Locate the cell with the specified text and output its [X, Y] center coordinate. 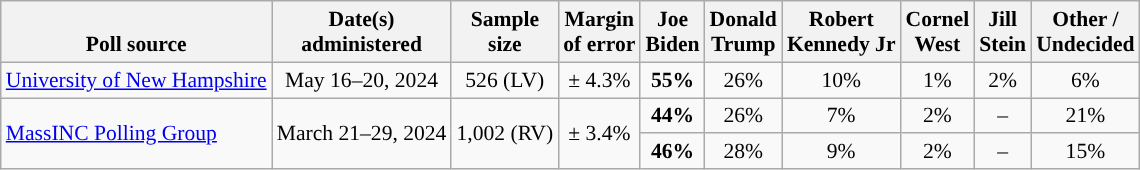
9% [842, 152]
DonaldTrump [744, 32]
Other /Undecided [1085, 32]
± 4.3% [599, 80]
44% [672, 116]
21% [1085, 116]
Marginof error [599, 32]
JillStein [1002, 32]
526 (LV) [504, 80]
Samplesize [504, 32]
28% [744, 152]
1,002 (RV) [504, 134]
46% [672, 152]
10% [842, 80]
MassINC Polling Group [136, 134]
RobertKennedy Jr [842, 32]
March 21–29, 2024 [362, 134]
Poll source [136, 32]
6% [1085, 80]
55% [672, 80]
7% [842, 116]
15% [1085, 152]
1% [938, 80]
Date(s)administered [362, 32]
JoeBiden [672, 32]
University of New Hampshire [136, 80]
± 3.4% [599, 134]
CornelWest [938, 32]
May 16–20, 2024 [362, 80]
